Determine the (X, Y) coordinate at the center of the cell enclosing the given text.  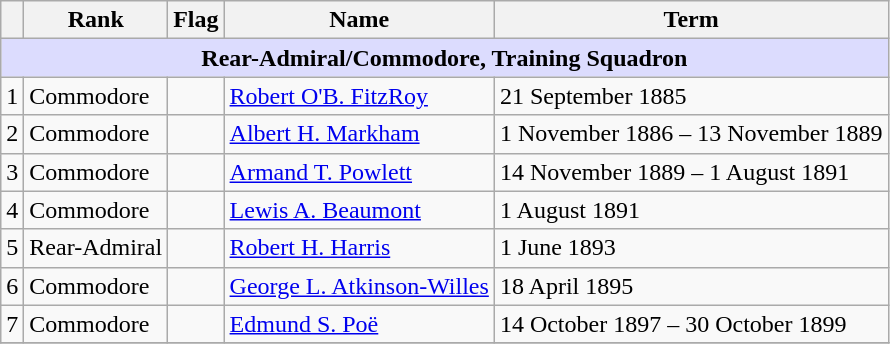
3 (12, 172)
Flag (196, 20)
Robert H. Harris (359, 248)
Edmund S. Poë (359, 324)
George L. Atkinson-Willes (359, 286)
Armand T. Powlett (359, 172)
7 (12, 324)
1 June 1893 (691, 248)
2 (12, 134)
21 September 1885 (691, 96)
Robert O'B. FitzRoy (359, 96)
4 (12, 210)
Rank (96, 20)
Rear-Admiral (96, 248)
Albert H. Markham (359, 134)
1 August 1891 (691, 210)
5 (12, 248)
1 November 1886 – 13 November 1889 (691, 134)
14 November 1889 – 1 August 1891 (691, 172)
Term (691, 20)
Lewis A. Beaumont (359, 210)
18 April 1895 (691, 286)
Rear-Admiral/Commodore, Training Squadron (444, 58)
6 (12, 286)
1 (12, 96)
Name (359, 20)
14 October 1897 – 30 October 1899 (691, 324)
